Pinpoint the cell where the given text exists, returning its [X, Y] midpoint coordinate. 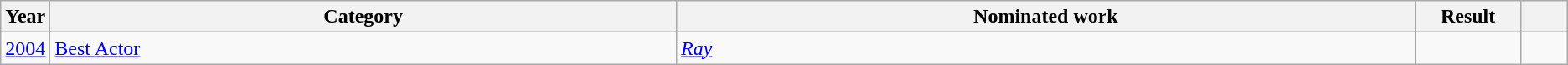
2004 [25, 48]
Best Actor [364, 48]
Nominated work [1046, 17]
Category [364, 17]
Ray [1046, 48]
Result [1467, 17]
Year [25, 17]
